Provide the [X, Y] coordinate of the cell's center where the given text is located.  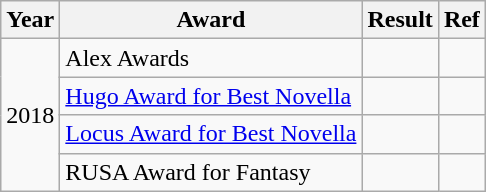
Alex Awards [211, 58]
2018 [30, 115]
RUSA Award for Fantasy [211, 172]
Locus Award for Best Novella [211, 134]
Award [211, 20]
Result [400, 20]
Hugo Award for Best Novella [211, 96]
Year [30, 20]
Ref [462, 20]
